Output the (X, Y) coordinate of the center of the cell containing the given text.  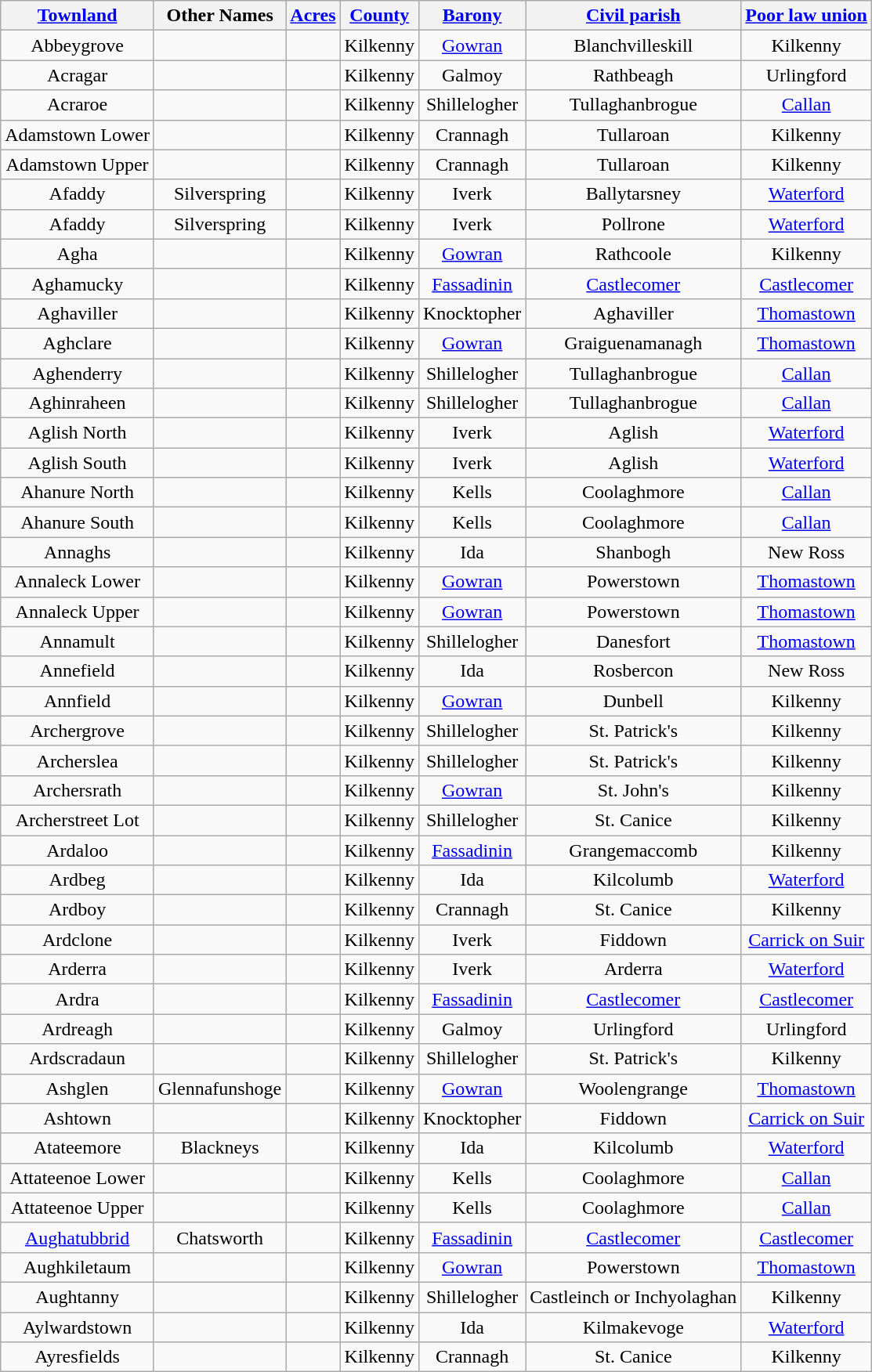
Civil parish (633, 16)
Pollrone (633, 224)
Acragar (78, 75)
Other Names (219, 16)
Archerslea (78, 760)
Aughatubbrid (78, 1237)
Ardboy (78, 910)
Acraroe (78, 105)
Aghenderry (78, 374)
Kilmakevoge (633, 1327)
Agha (78, 254)
Graiguenamanagh (633, 343)
Ardbeg (78, 880)
Rosbercon (633, 671)
Aughtanny (78, 1297)
Annaleck Upper (78, 612)
Chatsworth (219, 1237)
Aughkiletaum (78, 1267)
Dunbell (633, 701)
Annaleck Lower (78, 582)
Ardra (78, 999)
Ahanure South (78, 522)
Ballytarsney (633, 194)
St. John's (633, 790)
Acres (313, 16)
Rathbeagh (633, 75)
Annefield (78, 671)
Danesfort (633, 641)
Annaghs (78, 552)
Ayresfields (78, 1357)
Aglish North (78, 433)
Townland (78, 16)
Aglish South (78, 463)
Ardscradaun (78, 1059)
Adamstown Upper (78, 164)
Aghinraheen (78, 403)
Annfield (78, 701)
Ahanure North (78, 493)
Annamult (78, 641)
Aghclare (78, 343)
Barony (472, 16)
Archerstreet Lot (78, 820)
Attateenoe Lower (78, 1178)
Glennafunshoge (219, 1089)
Ashtown (78, 1118)
Grangemaccomb (633, 850)
Archergrove (78, 731)
Poor law union (807, 16)
Aghamucky (78, 283)
Abbeygrove (78, 45)
Archersrath (78, 790)
Aylwardstown (78, 1327)
County (379, 16)
Blackneys (219, 1148)
Blanchvilleskill (633, 45)
Ardaloo (78, 850)
Shanbogh (633, 552)
Ardreagh (78, 1029)
Attateenoe Upper (78, 1208)
Castleinch or Inchyolaghan (633, 1297)
Woolengrange (633, 1089)
Ardclone (78, 940)
Ashglen (78, 1089)
Rathcoole (633, 254)
Adamstown Lower (78, 135)
Atateemore (78, 1148)
